Search for the cell housing the specified text and yield its [X, Y] center coordinate. 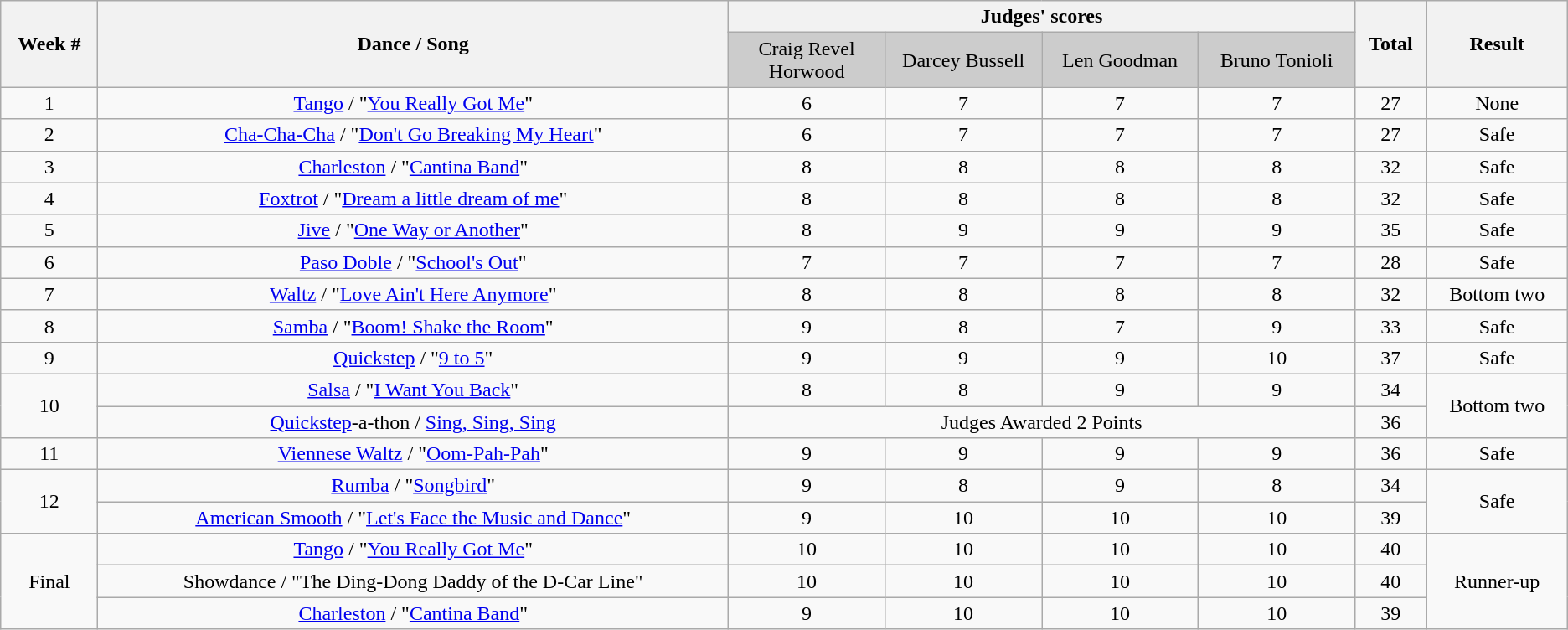
35 [1390, 230]
Judges Awarded 2 Points [1042, 421]
Cha-Cha-Cha / "Don't Go Breaking My Heart" [414, 135]
Quickstep-a-thon / Sing, Sing, Sing [414, 421]
Result [1497, 44]
12 [49, 502]
Week # [49, 44]
Samba / "Boom! Shake the Room" [414, 326]
Darcey Bussell [963, 60]
11 [49, 454]
Total [1390, 44]
33 [1390, 326]
Salsa / "I Want You Back" [414, 390]
3 [49, 167]
Viennese Waltz / "Oom-Pah-Pah" [414, 454]
Waltz / "Love Ain't Here Anymore" [414, 294]
Showdance / "The Ding-Dong Daddy of the D-Car Line" [414, 581]
Len Goodman [1121, 60]
Paso Doble / "School's Out" [414, 262]
4 [49, 199]
Quickstep / "9 to 5" [414, 358]
Foxtrot / "Dream a little dream of me" [414, 199]
Dance / Song [414, 44]
37 [1390, 358]
Rumba / "Songbird" [414, 486]
Bruno Tonioli [1277, 60]
Craig Revel Horwood [807, 60]
None [1497, 103]
American Smooth / "Let's Face the Music and Dance" [414, 518]
Runner-up [1497, 581]
Judges' scores [1042, 17]
2 [49, 135]
Jive / "One Way or Another" [414, 230]
1 [49, 103]
5 [49, 230]
Final [49, 581]
28 [1390, 262]
